Identify which cell holds the provided text, then report its (x, y) central coordinate. 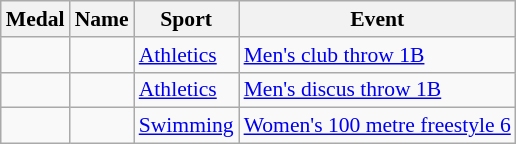
Men's discus throw 1B (378, 90)
Event (378, 19)
Women's 100 metre freestyle 6 (378, 126)
Men's club throw 1B (378, 55)
Sport (186, 19)
Swimming (186, 126)
Name (102, 19)
Medal (36, 19)
